From the cell containing the given text, extract its center point as [x, y] coordinate. 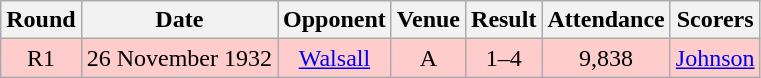
Round [41, 20]
Scorers [715, 20]
Venue [428, 20]
Result [504, 20]
Johnson [715, 58]
1–4 [504, 58]
9,838 [606, 58]
Opponent [335, 20]
26 November 1932 [179, 58]
R1 [41, 58]
Walsall [335, 58]
Date [179, 20]
A [428, 58]
Attendance [606, 20]
